From the cell containing the given text, extract its center point as [X, Y] coordinate. 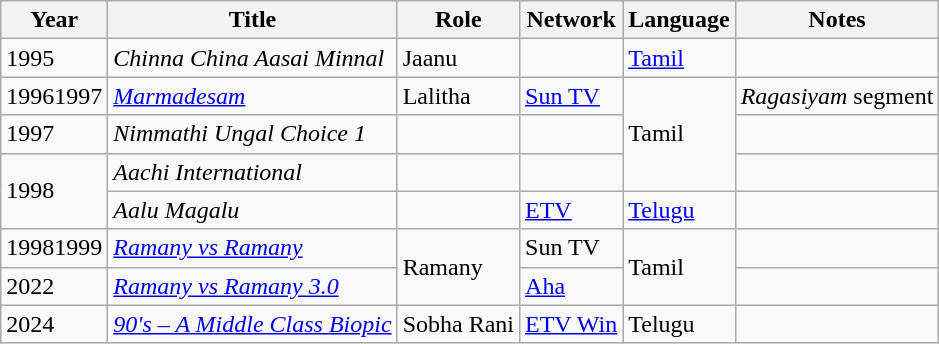
Jaanu [458, 58]
Lalitha [458, 96]
Marmadesam [252, 96]
ETV Win [572, 324]
Network [572, 20]
Aachi International [252, 172]
Nimmathi Ungal Choice 1 [252, 134]
Ramany vs Ramany [252, 248]
Notes [837, 20]
1998 [54, 191]
1995 [54, 58]
Aha [572, 286]
Aalu Magalu [252, 210]
19981999 [54, 248]
90's – A Middle Class Biopic [252, 324]
Chinna China Aasai Minnal [252, 58]
1997 [54, 134]
ETV [572, 210]
Language [679, 20]
Year [54, 20]
Ramany vs Ramany 3.0 [252, 286]
2022 [54, 286]
Role [458, 20]
Title [252, 20]
Ragasiyam segment [837, 96]
2024 [54, 324]
Ramany [458, 267]
19961997 [54, 96]
Sobha Rani [458, 324]
